Determine the (x, y) coordinate at the center of the cell enclosing the given text.  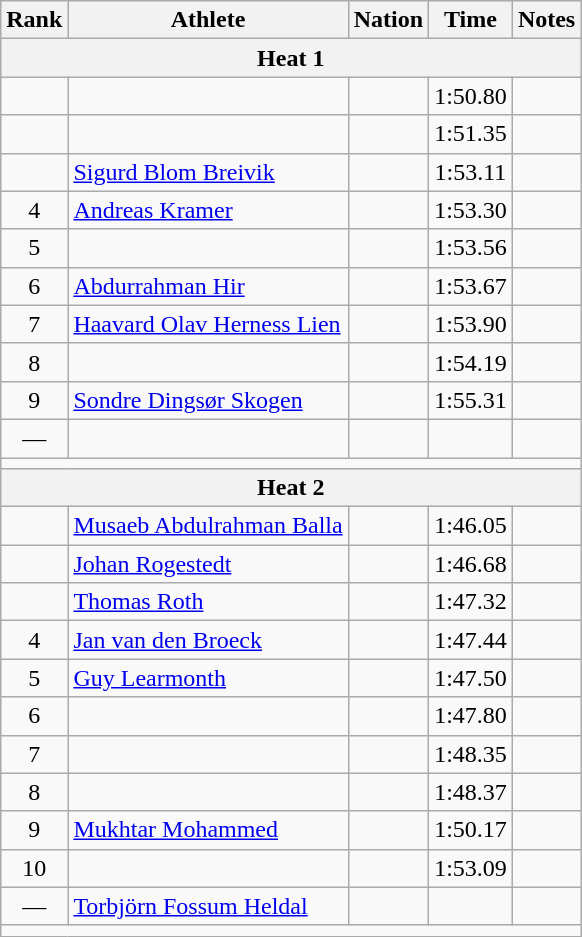
Jan van den Broeck (208, 640)
Guy Learmonth (208, 678)
Abdurrahman Hir (208, 286)
Athlete (208, 20)
1:50.80 (471, 96)
Time (471, 20)
10 (34, 868)
1:47.50 (471, 678)
1:47.44 (471, 640)
1:54.19 (471, 362)
Nation (388, 20)
Haavard Olav Herness Lien (208, 324)
1:55.31 (471, 400)
Thomas Roth (208, 602)
Heat 1 (291, 58)
1:53.30 (471, 210)
1:53.90 (471, 324)
Rank (34, 20)
Notes (546, 20)
Andreas Kramer (208, 210)
Sondre Dingsør Skogen (208, 400)
1:53.09 (471, 868)
1:46.05 (471, 526)
1:51.35 (471, 134)
1:47.32 (471, 602)
1:48.35 (471, 754)
1:53.56 (471, 248)
1:48.37 (471, 792)
Musaeb Abdulrahman Balla (208, 526)
1:53.67 (471, 286)
1:53.11 (471, 172)
1:46.68 (471, 564)
Heat 2 (291, 488)
Johan Rogestedt (208, 564)
Mukhtar Mohammed (208, 830)
Sigurd Blom Breivik (208, 172)
Torbjörn Fossum Heldal (208, 906)
1:50.17 (471, 830)
1:47.80 (471, 716)
